Determine the (X, Y) coordinate at the center of the cell enclosing the given text.  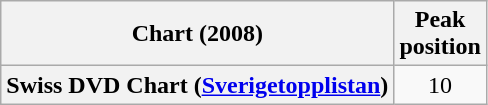
Peakposition (440, 34)
10 (440, 85)
Chart (2008) (198, 34)
Swiss DVD Chart (Sverigetopplistan) (198, 85)
